Output the [x, y] coordinate of the center of the cell containing the given text.  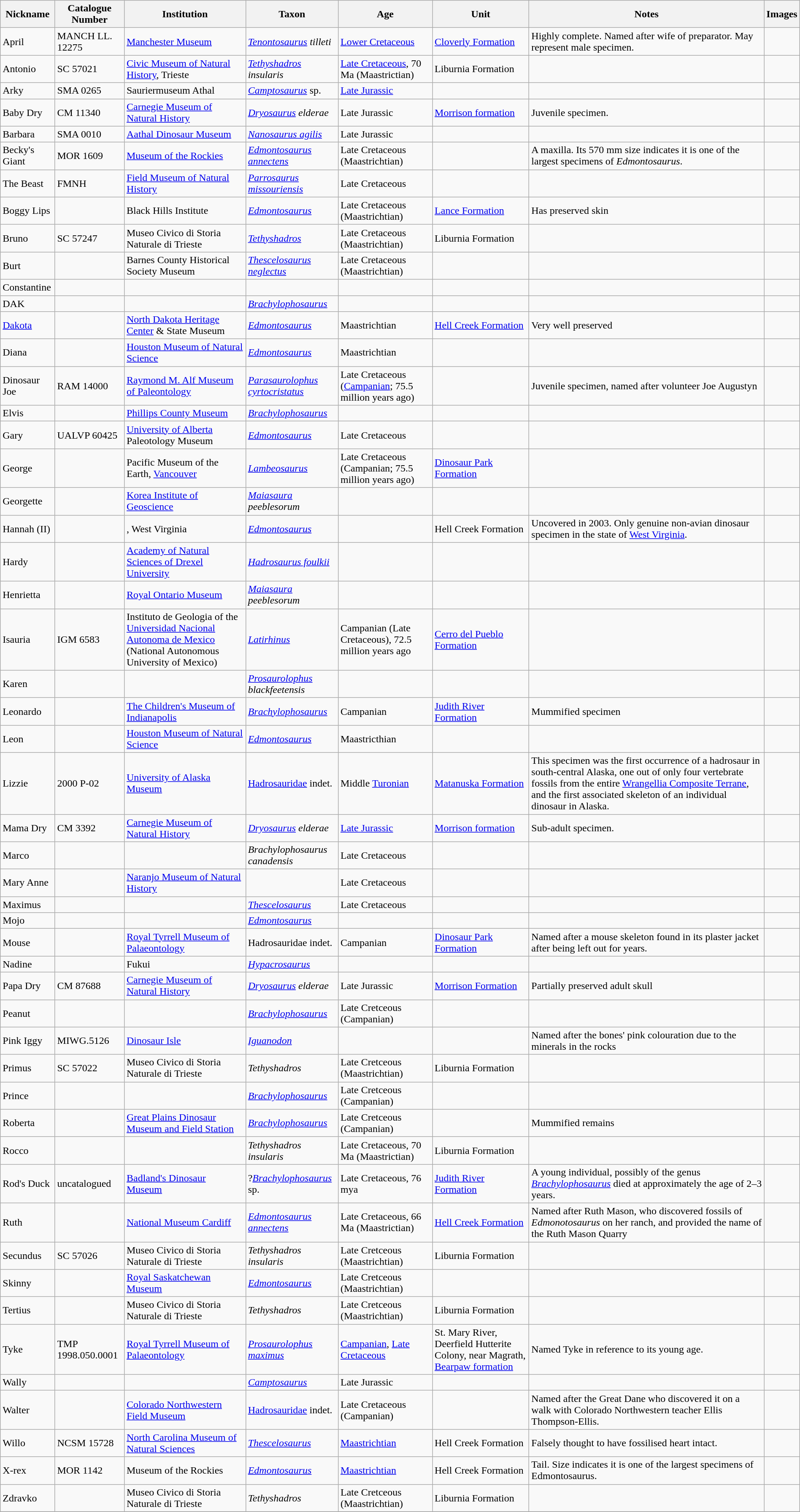
SC 57247 [89, 238]
Civic Museum of Natural History, Trieste [185, 69]
Ruth [28, 1222]
Raymond M. Alf Museum of Paleontology [185, 386]
Brachylophosaurus canadensis [292, 855]
MOR 1609 [89, 156]
North Dakota Heritage Center & State Museum [185, 326]
Maximus [28, 905]
Camptosaurus sp. [292, 91]
Karen [28, 684]
Catalogue Number [89, 14]
Becky's Giant [28, 156]
SC 57021 [89, 69]
Nanosaurus agilis [292, 134]
Lambeosaurus [292, 468]
Manchester Museum [185, 41]
Matanuska Formation [481, 783]
Very well preserved [646, 326]
Campanian (Late Cretaceous), 72.5 million years ago [385, 639]
Prosaurolophus blackfeetensis [292, 684]
TMP 1998.050.0001 [89, 1350]
Hadrosaurus foulkii [292, 562]
Mummified remains [646, 1123]
Juvenile specimen, named after volunteer Joe Augustyn [646, 386]
Mojo [28, 921]
Institution [185, 14]
Parasaurolophus cyrtocristatus [292, 386]
University of Alaska Museum [185, 783]
CM 87688 [89, 986]
Nickname [28, 14]
Henrietta [28, 595]
Rocco [28, 1151]
Walter [28, 1410]
Hardy [28, 562]
Images [782, 14]
Named after a mouse skeleton found in its plaster jacket after being left out for years. [646, 942]
, West Virginia [185, 529]
Mama Dry [28, 827]
Prince [28, 1096]
Tenontosaurus tilleti [292, 41]
Cloverly Formation [481, 41]
Has preserved skin [646, 211]
FMNH [89, 183]
Late Cretaceous, 76 mya [385, 1183]
Uncovered in 2003. Only genuine non-avian dinosaur specimen in the state of West Virginia. [646, 529]
Iguanodon [292, 1041]
Mary Anne [28, 883]
The Beast [28, 183]
CM 3392 [89, 827]
Middle Turonian [385, 783]
Dakota [28, 326]
Leon [28, 739]
Parrosaurus missouriensis [292, 183]
Badland's Dinosaur Museum [185, 1183]
SC 57022 [89, 1068]
Highly complete. Named after wife of preparator. May represent male specimen. [646, 41]
Mummified specimen [646, 711]
Barbara [28, 134]
Late Cretaceous, 66 Ma (Maastrictian) [385, 1222]
Peanut [28, 1013]
NCSM 15728 [89, 1443]
Skinny [28, 1283]
Marco [28, 855]
Dinosaur Joe [28, 386]
?Brachylophosaurus sp. [292, 1183]
A maxilla. Its 570 mm size indicates it is one of the largest specimens of Edmontosaurus. [646, 156]
Camptosaurus [292, 1383]
Tyke [28, 1350]
Thescelosaurus neglectus [292, 266]
Phillips County Museum [185, 413]
Baby Dry [28, 112]
MANCH LL. 12275 [89, 41]
University of Alberta Paleotology Museum [185, 435]
Cerro del Pueblo Formation [481, 639]
Falsely thought to have fossilised heart intact. [646, 1443]
Prosaurolophus maximus [292, 1350]
Academy of Natural Sciences of Drexel University [185, 562]
Hannah (II) [28, 529]
Roberta [28, 1123]
Rod's Duck [28, 1183]
Secundus [28, 1255]
Sauriermuseum Athal [185, 91]
MIWG.5126 [89, 1041]
Mouse [28, 942]
St. Mary River, Deerfield Hutterite Colony, near Magrath, Bearpaw formation [481, 1350]
Lower Cretaceous [385, 41]
Papa Dry [28, 986]
National Museum Cardiff [185, 1222]
Maastricthian [385, 739]
Sub-adult specimen. [646, 827]
The Children's Museum of Indianapolis [185, 711]
Tail. Size indicates it is one of the largest specimens of Edmontosaurus. [646, 1470]
Unit [481, 14]
Field Museum of Natural History [185, 183]
April [28, 41]
Constantine [28, 287]
Elvis [28, 413]
Barnes County Historical Society Museum [185, 266]
Georgette [28, 501]
A young individual, possibly of the genus Brachylophosaurus died at approximately the age of 2–3 years. [646, 1183]
DAK [28, 303]
Named after the Great Dane who discovered it on a walk with Colorado Northwestern teacher Ellis Thompson-Ellis. [646, 1410]
Fukui [185, 964]
Royal Ontario Museum [185, 595]
Antonio [28, 69]
Late Cretaceous (Campanian) [385, 1410]
SMA 0010 [89, 134]
Nadine [28, 964]
Taxon [292, 14]
RAM 14000 [89, 386]
uncatalogued [89, 1183]
Hypacrosaurus [292, 964]
Instituto de Geologia of theUniversidad Nacional Autonoma de Mexico (National Autonomous University of Mexico) [185, 639]
Pink Iggy [28, 1041]
Burt [28, 266]
X-rex [28, 1470]
CM 11340 [89, 112]
Colorado Northwestern Field Museum [185, 1410]
Leonardo [28, 711]
UALVP 60425 [89, 435]
2000 P-02 [89, 783]
Latirhinus [292, 639]
Lizzie [28, 783]
Morrison Formation [481, 986]
Partially preserved adult skull [646, 986]
Zdravko [28, 1498]
IGM 6583 [89, 639]
Age [385, 14]
SC 57026 [89, 1255]
Korea Institute of Geoscience [185, 501]
Black Hills Institute [185, 211]
Notes [646, 14]
Aathal Dinosaur Museum [185, 134]
Diana [28, 353]
Gary [28, 435]
Great Plains Dinosaur Museum and Field Station [185, 1123]
Pacific Museum of the Earth, Vancouver [185, 468]
North Carolina Museum of Natural Sciences [185, 1443]
Dinosaur Isle [185, 1041]
Arky [28, 91]
Named Tyke in reference to its young age. [646, 1350]
SMA 0265 [89, 91]
George [28, 468]
Isauria [28, 639]
Named after Ruth Mason, who discovered fossils of Edmonotosaurus on her ranch, and provided the name of the Ruth Mason Quarry [646, 1222]
Wally [28, 1383]
Juvenile specimen. [646, 112]
Willo [28, 1443]
Campanian, Late Cretaceous [385, 1350]
Bruno [28, 238]
Lance Formation [481, 211]
Named after the bones' pink colouration due to the minerals in the rocks [646, 1041]
Boggy Lips [28, 211]
Primus [28, 1068]
Tertius [28, 1311]
Royal Saskatchewan Museum [185, 1283]
MOR 1142 [89, 1470]
Naranjo Museum of Natural History [185, 883]
